Capture the cell that displays the provided text and extract its [x, y] central coordinate. 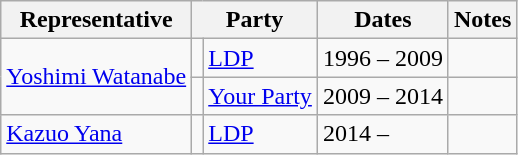
Yoshimi Watanabe [96, 77]
2014 – [382, 134]
Notes [482, 20]
1996 – 2009 [382, 58]
Representative [96, 20]
Kazuo Yana [96, 134]
2009 – 2014 [382, 96]
Dates [382, 20]
Party [255, 20]
Your Party [260, 96]
